Output the [x, y] coordinate of the center of the cell containing the given text.  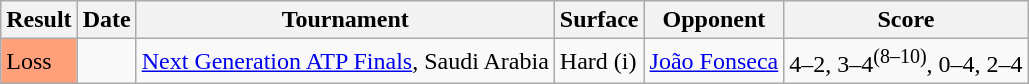
João Fonseca [714, 62]
4–2, 3–4(8–10), 0–4, 2–4 [906, 62]
Surface [599, 20]
Next Generation ATP Finals, Saudi Arabia [345, 62]
Opponent [714, 20]
Score [906, 20]
Result [39, 20]
Date [106, 20]
Tournament [345, 20]
Loss [39, 62]
Hard (i) [599, 62]
